Detect which cell encompasses the target text, then output its [x, y] center coordinate. 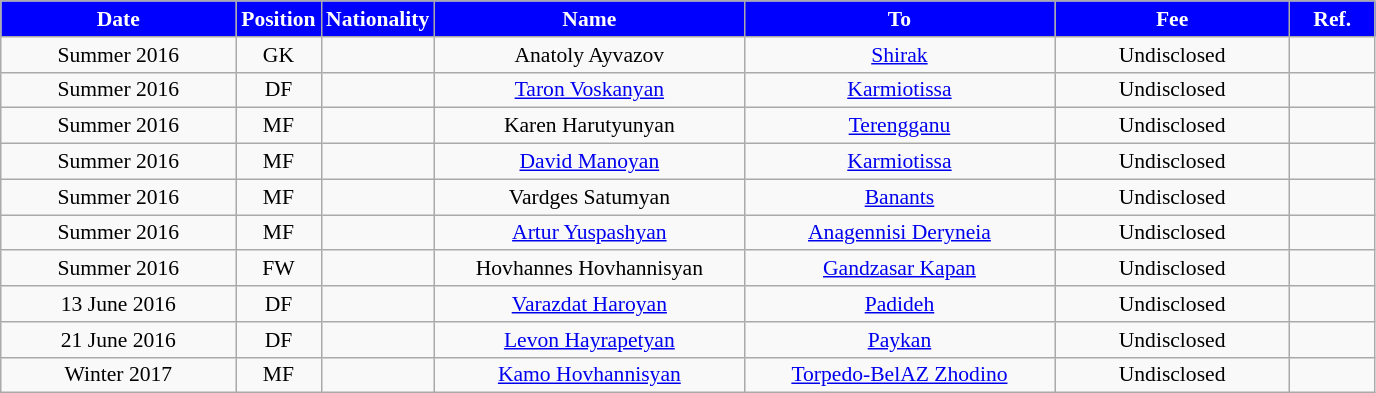
Anatoly Ayvazov [589, 55]
Name [589, 19]
Winter 2017 [118, 375]
Torpedo-BelAZ Zhodino [899, 375]
Position [278, 19]
Paykan [899, 340]
GK [278, 55]
Gandzasar Kapan [899, 269]
Artur Yuspashyan [589, 233]
David Manoyan [589, 162]
Vardges Satumyan [589, 197]
Date [118, 19]
Kamo Hovhannisyan [589, 375]
Anagennisi Deryneia [899, 233]
FW [278, 269]
Ref. [1332, 19]
13 June 2016 [118, 304]
To [899, 19]
Shirak [899, 55]
Fee [1172, 19]
Padideh [899, 304]
Nationality [378, 19]
Karen Harutyunyan [589, 126]
Varazdat Haroyan [589, 304]
Hovhannes Hovhannisyan [589, 269]
Terengganu [899, 126]
Taron Voskanyan [589, 90]
Levon Hayrapetyan [589, 340]
21 June 2016 [118, 340]
Banants [899, 197]
